Detect which cell encompasses the target text, then output its (x, y) center coordinate. 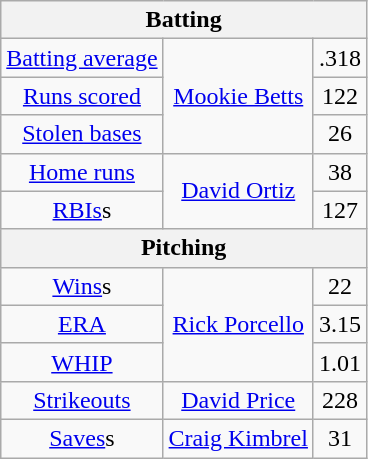
RBIss (82, 210)
26 (340, 134)
David Price (238, 400)
3.15 (340, 324)
Winss (82, 286)
Mookie Betts (238, 96)
Pitching (184, 248)
Batting (184, 20)
38 (340, 172)
Batting average (82, 58)
Stolen bases (82, 134)
.318 (340, 58)
228 (340, 400)
1.01 (340, 362)
Rick Porcello (238, 324)
122 (340, 96)
31 (340, 438)
22 (340, 286)
Runs scored (82, 96)
WHIP (82, 362)
Savess (82, 438)
ERA (82, 324)
Strikeouts (82, 400)
Home runs (82, 172)
127 (340, 210)
David Ortiz (238, 191)
Craig Kimbrel (238, 438)
